From the cell containing the given text, extract its center point as [x, y] coordinate. 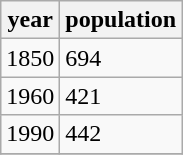
1960 [30, 96]
year [30, 20]
1990 [30, 134]
442 [121, 134]
population [121, 20]
694 [121, 58]
1850 [30, 58]
421 [121, 96]
